Search for the cell housing the specified text and yield its [x, y] center coordinate. 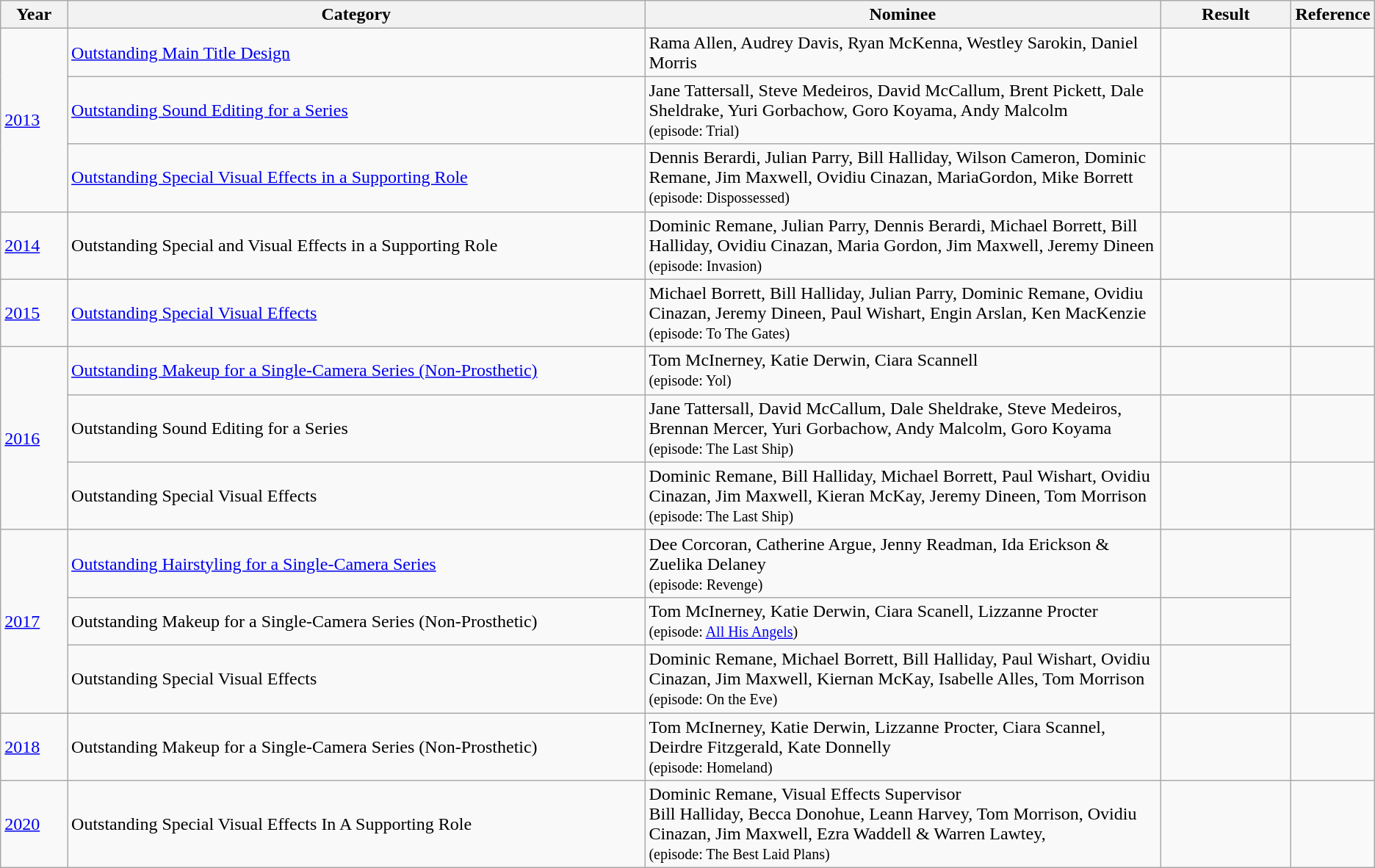
2016 [34, 438]
Rama Allen, Audrey Davis, Ryan McKenna, Westley Sarokin, Daniel Morris [903, 53]
Tom McInerney, Katie Derwin, Lizzanne Procter, Ciara Scannel, Deirdre Fitzgerald, Kate Donnelly(episode: Homeland) [903, 746]
Nominee [903, 15]
2018 [34, 746]
Year [34, 15]
Tom McInerney, Katie Derwin, Ciara Scannell(episode: Yol) [903, 370]
Tom McInerney, Katie Derwin, Ciara Scanell, Lizzanne Procter(episode: All His Angels) [903, 621]
Jane Tattersall, Steve Medeiros, David McCallum, Brent Pickett, Dale Sheldrake, Yuri Gorbachow, Goro Koyama, Andy Malcolm(episode: Trial) [903, 110]
2015 [34, 313]
Outstanding Special Visual Effects In A Supporting Role [356, 824]
2014 [34, 245]
2020 [34, 824]
Jane Tattersall, David McCallum, Dale Sheldrake, Steve Medeiros, Brennan Mercer, Yuri Gorbachow, Andy Malcolm, Goro Koyama(episode: The Last Ship) [903, 428]
Reference [1332, 15]
Outstanding Main Title Design [356, 53]
Outstanding Hairstyling for a Single-Camera Series [356, 563]
Outstanding Special and Visual Effects in a Supporting Role [356, 245]
Dee Corcoran, Catherine Argue, Jenny Readman, Ida Erickson & Zuelika Delaney(episode: Revenge) [903, 563]
Result [1226, 15]
Outstanding Special Visual Effects in a Supporting Role [356, 178]
2013 [34, 120]
Category [356, 15]
2017 [34, 621]
